Search for the cell housing the specified text and yield its (x, y) center coordinate. 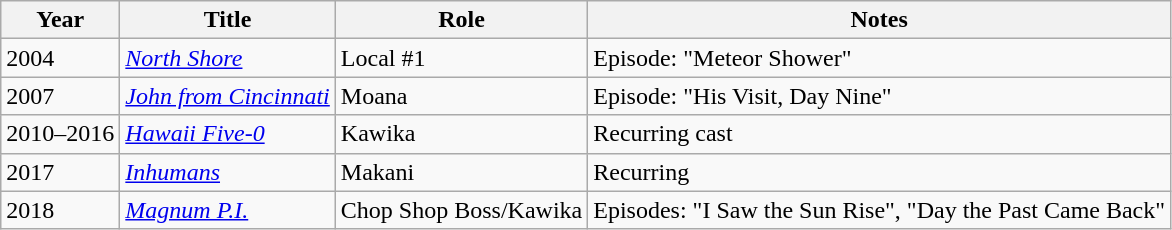
Kawika (461, 134)
Chop Shop Boss/Kawika (461, 210)
Magnum P.I. (228, 210)
North Shore (228, 58)
2004 (60, 58)
2017 (60, 172)
Title (228, 20)
2018 (60, 210)
Year (60, 20)
John from Cincinnati (228, 96)
Episode: "His Visit, Day Nine" (880, 96)
2007 (60, 96)
Moana (461, 96)
Episodes: "I Saw the Sun Rise", "Day the Past Came Back" (880, 210)
Notes (880, 20)
2010–2016 (60, 134)
Hawaii Five-0 (228, 134)
Recurring (880, 172)
Inhumans (228, 172)
Episode: "Meteor Shower" (880, 58)
Recurring cast (880, 134)
Role (461, 20)
Local #1 (461, 58)
Makani (461, 172)
